Provide the [X, Y] coordinate of the cell's center where the given text is located.  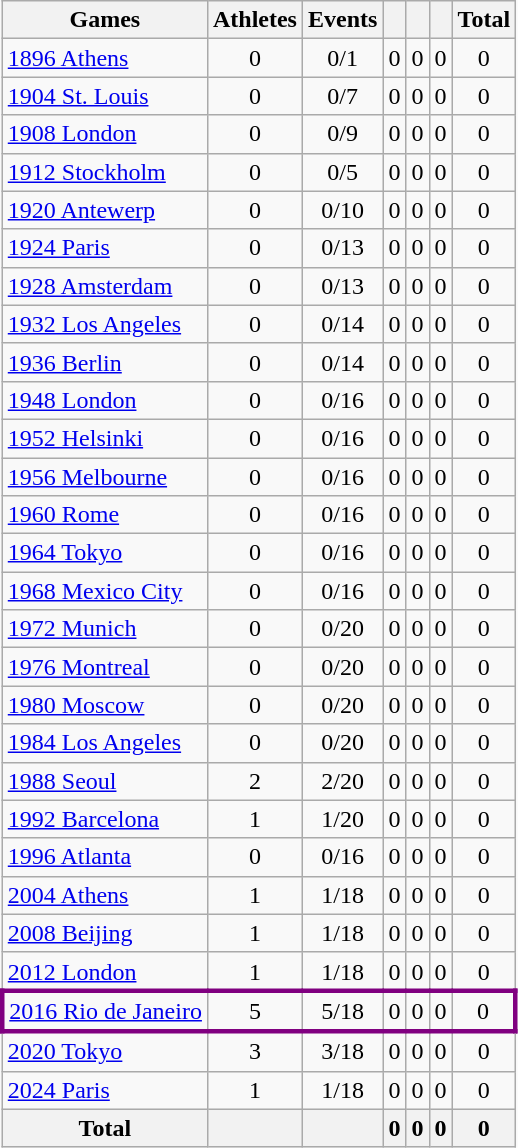
1932 Los Angeles [104, 324]
2016 Rio de Janeiro [104, 1010]
0/9 [342, 134]
1904 St. Louis [104, 96]
1980 Moscow [104, 705]
1936 Berlin [104, 362]
0/1 [342, 58]
1984 Los Angeles [104, 743]
1988 Seoul [104, 781]
2012 London [104, 971]
1992 Barcelona [104, 819]
1896 Athens [104, 58]
1912 Stockholm [104, 172]
2/20 [342, 781]
1952 Helsinki [104, 438]
3/18 [342, 1051]
1928 Amsterdam [104, 286]
1968 Mexico City [104, 591]
1972 Munich [104, 629]
1976 Montreal [104, 667]
1996 Atlanta [104, 857]
2004 Athens [104, 895]
3 [254, 1051]
1948 London [104, 400]
1920 Antewerp [104, 210]
1/20 [342, 819]
2024 Paris [104, 1090]
2 [254, 781]
1956 Melbourne [104, 477]
1964 Tokyo [104, 553]
2020 Tokyo [104, 1051]
5/18 [342, 1010]
Events [342, 20]
0/7 [342, 96]
5 [254, 1010]
0/5 [342, 172]
1924 Paris [104, 248]
1960 Rome [104, 515]
1908 London [104, 134]
Athletes [254, 20]
2008 Beijing [104, 933]
0/10 [342, 210]
Games [104, 20]
